Return (X, Y) of the center of cell containing provided text 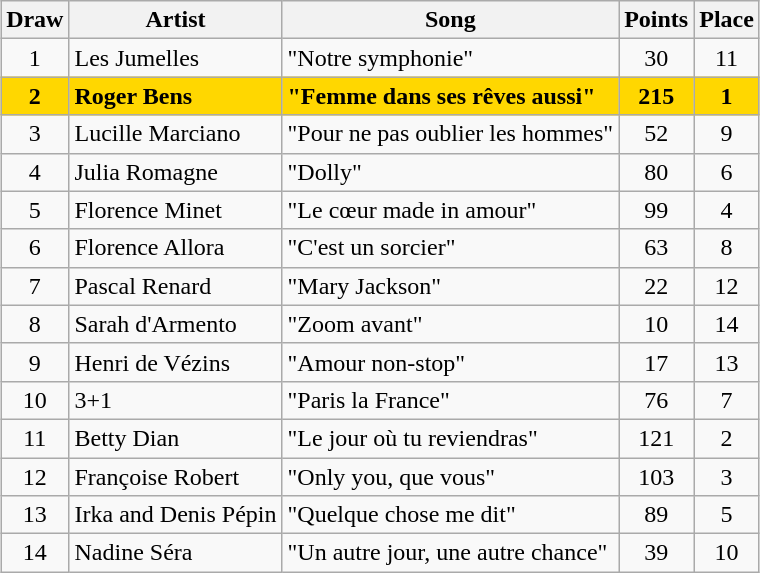
Florence Minet (176, 210)
Song (450, 20)
"Pour ne pas oublier les hommes" (450, 134)
"Paris la France" (450, 400)
22 (656, 286)
Sarah d'Armento (176, 324)
"Un autre jour, une autre chance" (450, 553)
Artist (176, 20)
103 (656, 477)
"C'est un sorcier" (450, 248)
89 (656, 515)
"Zoom avant" (450, 324)
"Femme dans ses rêves aussi" (450, 96)
"Amour non-stop" (450, 362)
Lucille Marciano (176, 134)
17 (656, 362)
Irka and Denis Pépin (176, 515)
39 (656, 553)
Nadine Séra (176, 553)
63 (656, 248)
Place (727, 20)
Florence Allora (176, 248)
Françoise Robert (176, 477)
Pascal Renard (176, 286)
Roger Bens (176, 96)
"Notre symphonie" (450, 58)
Henri de Vézins (176, 362)
99 (656, 210)
Points (656, 20)
30 (656, 58)
Draw (35, 20)
"Le cœur made in amour" (450, 210)
"Le jour où tu reviendras" (450, 438)
76 (656, 400)
"Mary Jackson" (450, 286)
80 (656, 172)
"Only you, que vous" (450, 477)
52 (656, 134)
215 (656, 96)
Julia Romagne (176, 172)
"Dolly" (450, 172)
121 (656, 438)
Les Jumelles (176, 58)
"Quelque chose me dit" (450, 515)
Betty Dian (176, 438)
3+1 (176, 400)
